Extract the (x, y) coordinate from the center of the cell holding the provided text.  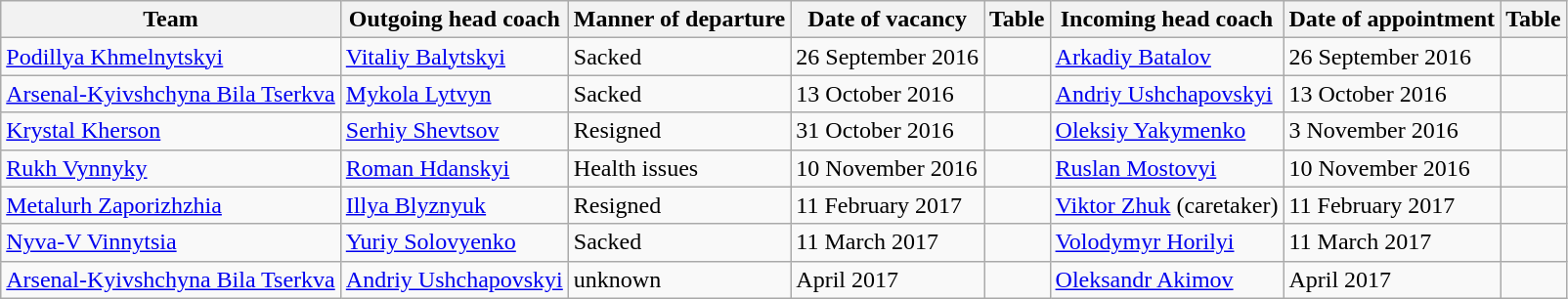
Yuriy Solovyenko (454, 242)
Volodymyr Horilyi (1167, 242)
Oleksandr Akimov (1167, 279)
Date of vacancy (888, 20)
31 October 2016 (888, 131)
Ruslan Mostovyi (1167, 168)
Serhiy Shevtsov (454, 131)
Illya Blyznyuk (454, 205)
Rukh Vynnyky (171, 168)
Podillya Khmelnytskyi (171, 57)
Vitaliy Balytskyi (454, 57)
Roman Hdanskyi (454, 168)
Mykola Lytvyn (454, 94)
Krystal Kherson (171, 131)
3 November 2016 (1392, 131)
Oleksiy Yakymenko (1167, 131)
Viktor Zhuk (caretaker) (1167, 205)
Team (171, 20)
Date of appointment (1392, 20)
unknown (678, 279)
Manner of departure (678, 20)
Metalurh Zaporizhzhia (171, 205)
Health issues (678, 168)
Outgoing head coach (454, 20)
Incoming head coach (1167, 20)
Nyva-V Vinnytsia (171, 242)
Arkadiy Batalov (1167, 57)
